Find where the given text appears and provide that cell's center as [X, Y] coordinate. 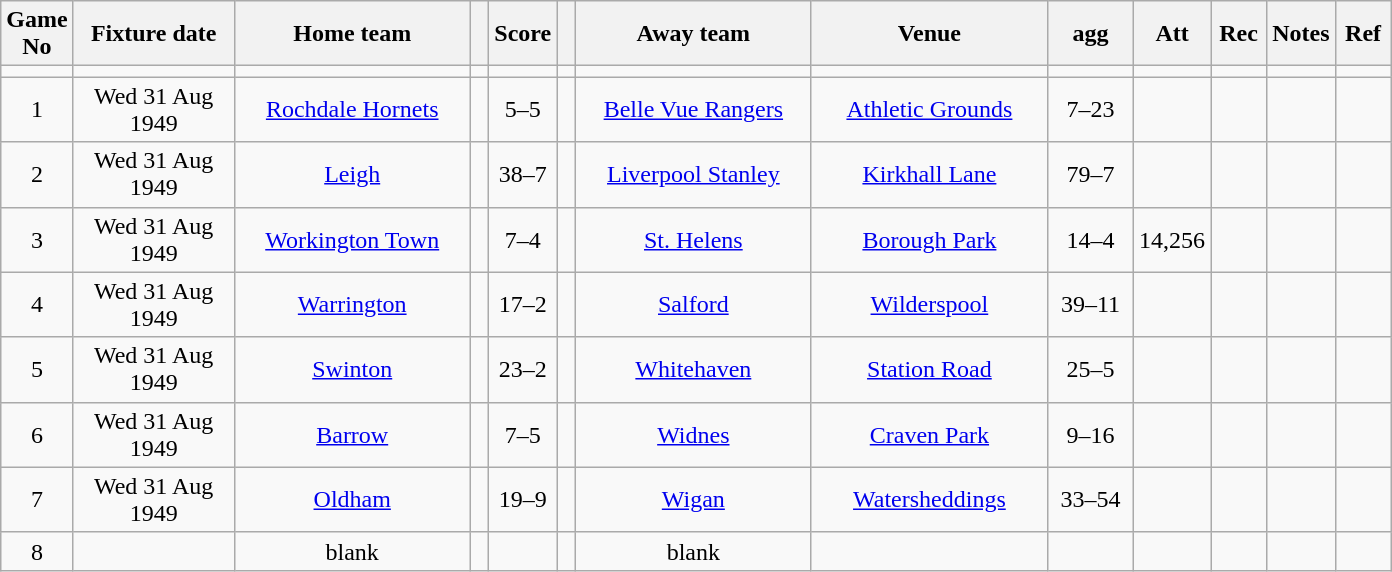
St. Helens [693, 240]
Oldham [352, 500]
23–2 [523, 370]
Venue [929, 34]
Att [1172, 34]
Whitehaven [693, 370]
19–9 [523, 500]
25–5 [1090, 370]
Widnes [693, 434]
33–54 [1090, 500]
7–23 [1090, 110]
Workington Town [352, 240]
Wilderspool [929, 304]
8 [37, 551]
2 [37, 174]
14–4 [1090, 240]
38–7 [523, 174]
Swinton [352, 370]
Watersheddings [929, 500]
Rec [1239, 34]
14,256 [1172, 240]
Rochdale Hornets [352, 110]
3 [37, 240]
5–5 [523, 110]
Craven Park [929, 434]
Game No [37, 34]
Leigh [352, 174]
Away team [693, 34]
Barrow [352, 434]
Liverpool Stanley [693, 174]
Score [523, 34]
Athletic Grounds [929, 110]
4 [37, 304]
Belle Vue Rangers [693, 110]
Wigan [693, 500]
1 [37, 110]
79–7 [1090, 174]
7–4 [523, 240]
Ref [1363, 34]
Station Road [929, 370]
7 [37, 500]
Borough Park [929, 240]
17–2 [523, 304]
7–5 [523, 434]
Notes [1301, 34]
39–11 [1090, 304]
Home team [352, 34]
5 [37, 370]
Kirkhall Lane [929, 174]
Fixture date [154, 34]
6 [37, 434]
Salford [693, 304]
agg [1090, 34]
9–16 [1090, 434]
Warrington [352, 304]
